Provide the (X, Y) coordinate of the cell's center where the given text is located.  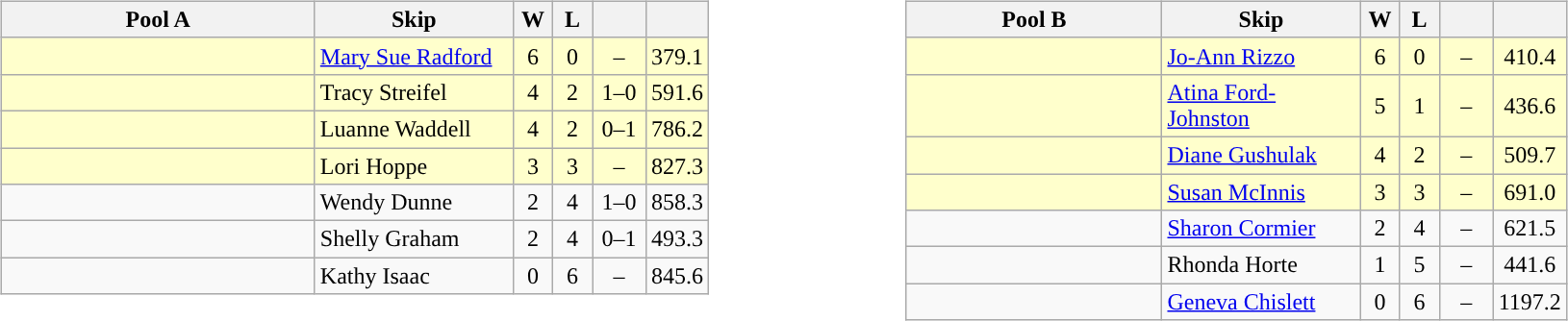
Shelly Graham (414, 239)
Lori Hoppe (414, 166)
691.0 (1530, 191)
621.5 (1530, 229)
Luanne Waddell (414, 129)
441.6 (1530, 265)
Tracy Streifel (414, 92)
Sharon Cormier (1261, 229)
1197.2 (1530, 302)
410.4 (1530, 56)
379.1 (677, 56)
Mary Sue Radford (414, 56)
Jo-Ann Rizzo (1261, 56)
Diane Gushulak (1261, 155)
845.6 (677, 276)
827.3 (677, 166)
858.3 (677, 203)
Kathy Isaac (414, 276)
Rhonda Horte (1261, 265)
436.6 (1530, 106)
591.6 (677, 92)
786.2 (677, 129)
Pool B (1034, 19)
Atina Ford-Johnston (1261, 106)
Susan McInnis (1261, 191)
Pool A (158, 19)
Geneva Chislett (1261, 302)
509.7 (1530, 155)
Wendy Dunne (414, 203)
493.3 (677, 239)
